Return [x, y] of the center of cell containing provided text 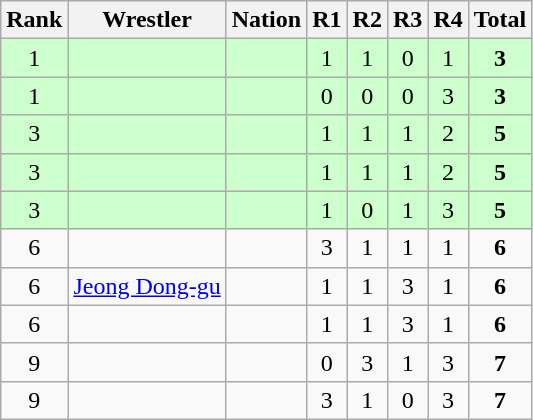
Rank [34, 20]
Nation [266, 20]
Wrestler [147, 20]
Jeong Dong-gu [147, 286]
R1 [327, 20]
R2 [367, 20]
R4 [448, 20]
R3 [407, 20]
Total [500, 20]
